Identify which cell holds the provided text, then report its [x, y] central coordinate. 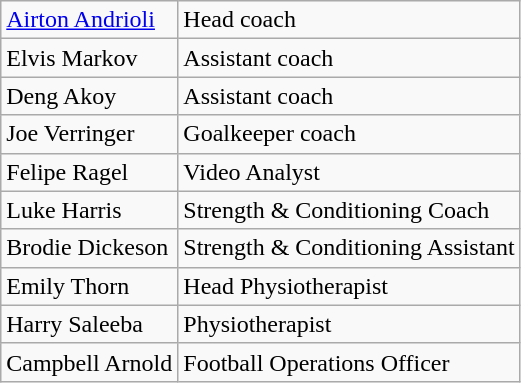
Goalkeeper coach [349, 134]
Elvis Markov [90, 58]
Strength & Conditioning Coach [349, 210]
Strength & Conditioning Assistant [349, 248]
Football Operations Officer [349, 362]
Physiotherapist [349, 324]
Luke Harris [90, 210]
Campbell Arnold [90, 362]
Joe Verringer [90, 134]
Deng Akoy [90, 96]
Brodie Dickeson [90, 248]
Head Physiotherapist [349, 286]
Harry Saleeba [90, 324]
Video Analyst [349, 172]
Felipe Ragel [90, 172]
Head coach [349, 20]
Emily Thorn [90, 286]
Airton Andrioli [90, 20]
